Detect which cell encompasses the target text, then output its (x, y) center coordinate. 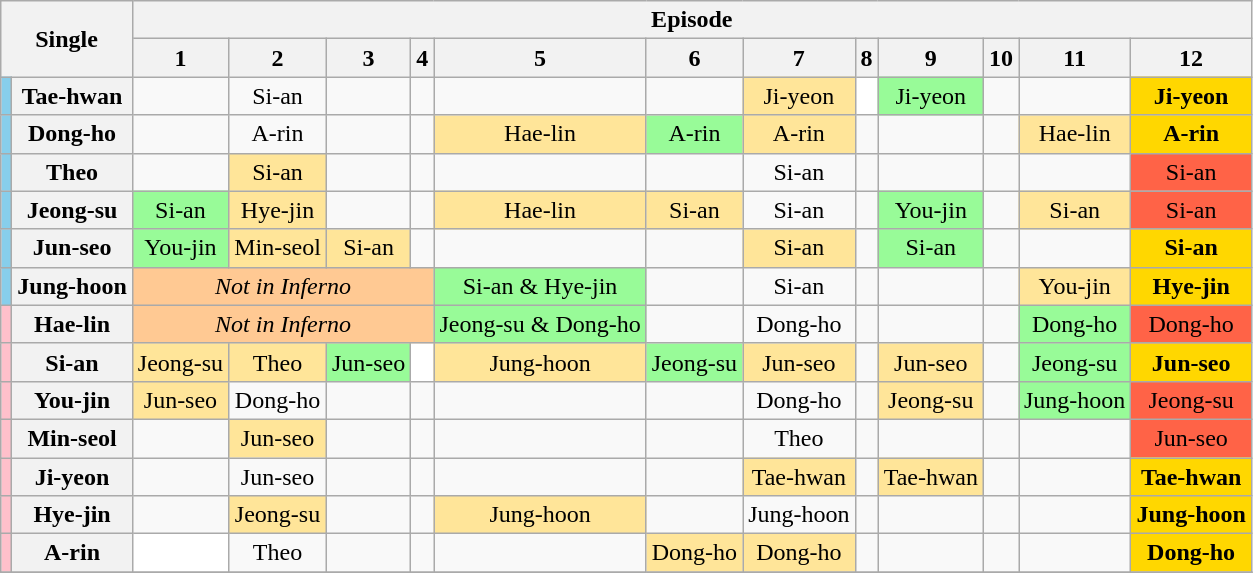
Jeong-su & Dong-ho (540, 324)
11 (1074, 58)
5 (540, 58)
Single (67, 39)
3 (368, 58)
2 (278, 58)
7 (799, 58)
Episode (692, 20)
12 (1191, 58)
9 (930, 58)
Si-an & Hye-jin (540, 286)
10 (1000, 58)
8 (866, 58)
6 (694, 58)
4 (422, 58)
1 (180, 58)
